Extract the (x, y) coordinate from the center of the cell holding the provided text.  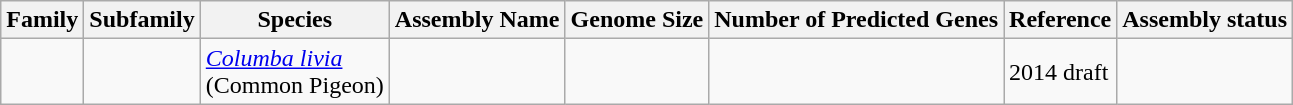
Family (42, 20)
Assembly Name (477, 20)
2014 draft (1060, 72)
Genome Size (637, 20)
Subfamily (142, 20)
Columba livia(Common Pigeon) (294, 72)
Number of Predicted Genes (856, 20)
Assembly status (1205, 20)
Species (294, 20)
Reference (1060, 20)
